Capture the cell that displays the provided text and extract its (X, Y) central coordinate. 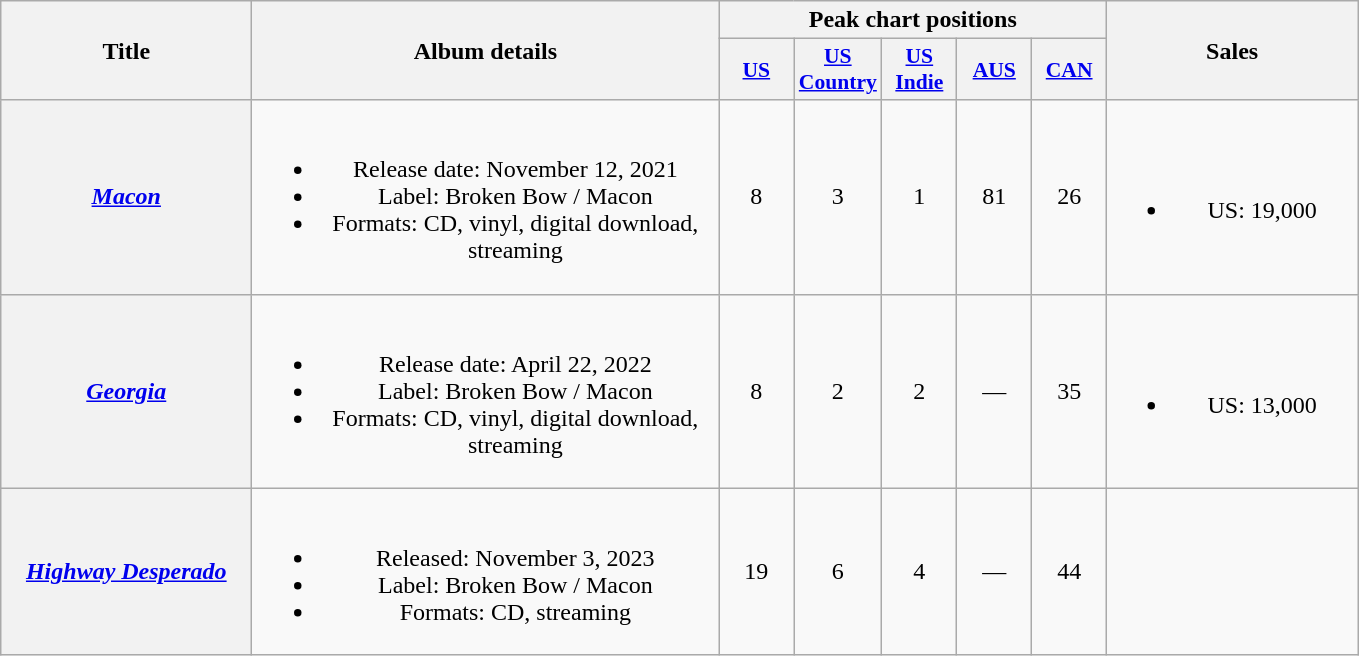
Highway Desperado (126, 572)
44 (1070, 572)
Title (126, 50)
81 (994, 197)
3 (838, 197)
USCountry (838, 70)
AUS (994, 70)
US: 13,000 (1232, 391)
4 (920, 572)
35 (1070, 391)
Georgia (126, 391)
USIndie (920, 70)
Sales (1232, 50)
CAN (1070, 70)
US (756, 70)
19 (756, 572)
Release date: April 22, 2022Label: Broken Bow / MaconFormats: CD, vinyl, digital download, streaming (486, 391)
Release date: November 12, 2021Label: Broken Bow / MaconFormats: CD, vinyl, digital download, streaming (486, 197)
Released: November 3, 2023Label: Broken Bow / MaconFormats: CD, streaming (486, 572)
26 (1070, 197)
Album details (486, 50)
US: 19,000 (1232, 197)
1 (920, 197)
Peak chart positions (913, 20)
Macon (126, 197)
6 (838, 572)
